Determine the [X, Y] coordinate at the center of the cell enclosing the given text.  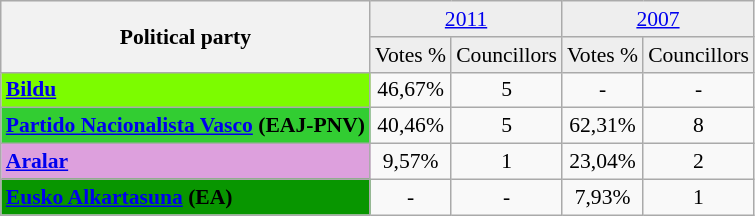
40,46% [410, 126]
2 [698, 162]
Aralar [186, 162]
2007 [658, 19]
46,67% [410, 90]
8 [698, 126]
Partido Nacionalista Vasco (EAJ-PNV) [186, 126]
Political party [186, 36]
Bildu [186, 90]
23,04% [602, 162]
9,57% [410, 162]
Eusko Alkartasuna (EA) [186, 197]
7,93% [602, 197]
62,31% [602, 126]
2011 [466, 19]
